Return the (X, Y) coordinate for the center point of the cell that contains the specified text.  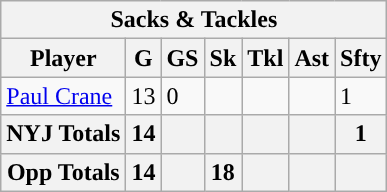
G (144, 58)
0 (182, 96)
Sk (223, 58)
Paul Crane (64, 96)
18 (223, 172)
Ast (312, 58)
Tkl (266, 58)
GS (182, 58)
Sfty (361, 58)
Opp Totals (64, 172)
Sacks & Tackles (194, 20)
NYJ Totals (64, 134)
13 (144, 96)
Player (64, 58)
